Provide the [x, y] coordinate of the cell's center where the given text is located.  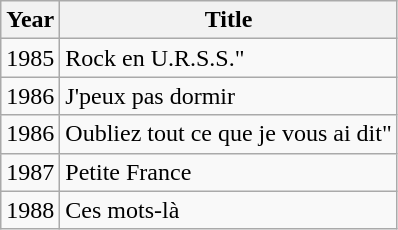
Year [30, 20]
Title [228, 20]
1985 [30, 58]
1988 [30, 210]
Oubliez tout ce que je vous ai dit" [228, 134]
Petite France [228, 172]
Ces mots-là [228, 210]
J'peux pas dormir [228, 96]
1987 [30, 172]
Rock en U.R.S.S." [228, 58]
